Pinpoint the cell where the given text exists, returning its (x, y) midpoint coordinate. 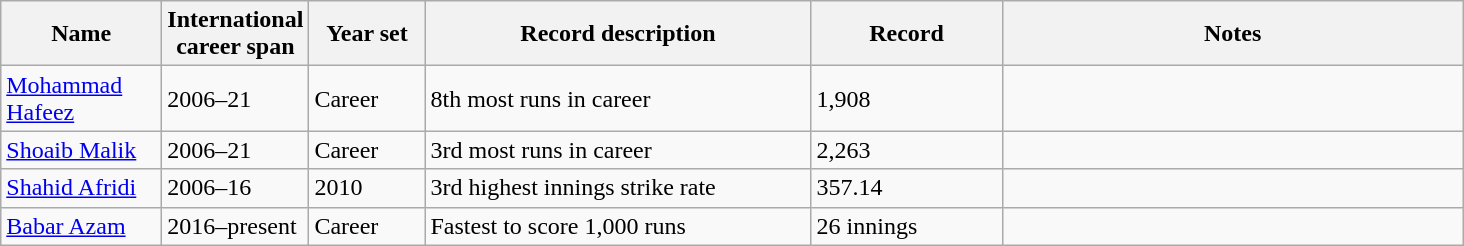
8th most runs in career (618, 98)
1,908 (906, 98)
Notes (1232, 34)
Name (82, 34)
International career span (236, 34)
Record (906, 34)
357.14 (906, 188)
Babar Azam (82, 226)
Record description (618, 34)
Year set (367, 34)
2010 (367, 188)
2016–present (236, 226)
Fastest to score 1,000 runs (618, 226)
2006–16 (236, 188)
3rd most runs in career (618, 150)
Shoaib Malik (82, 150)
26 innings (906, 226)
3rd highest innings strike rate (618, 188)
Shahid Afridi (82, 188)
2,263 (906, 150)
Mohammad Hafeez (82, 98)
